Find where the given text appears and provide that cell's center as [x, y] coordinate. 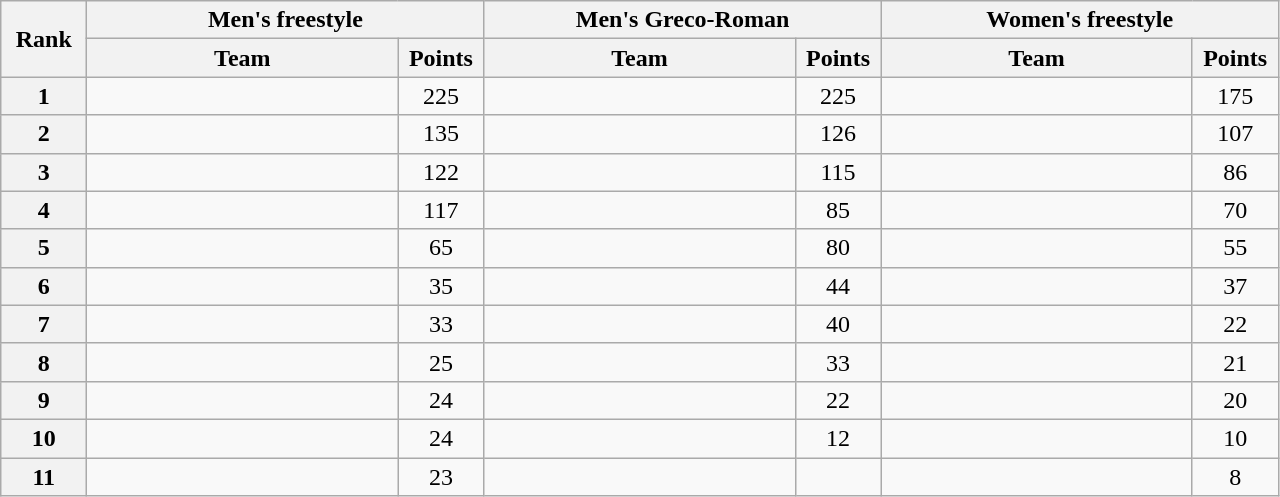
80 [838, 248]
55 [1235, 248]
70 [1235, 210]
135 [441, 134]
117 [441, 210]
3 [44, 172]
Men's freestyle [286, 20]
4 [44, 210]
86 [1235, 172]
35 [441, 286]
20 [1235, 400]
44 [838, 286]
1 [44, 96]
6 [44, 286]
37 [1235, 286]
115 [838, 172]
126 [838, 134]
12 [838, 438]
11 [44, 477]
Women's freestyle [1080, 20]
107 [1235, 134]
Men's Greco-Roman [682, 20]
9 [44, 400]
40 [838, 324]
7 [44, 324]
65 [441, 248]
21 [1235, 362]
25 [441, 362]
175 [1235, 96]
5 [44, 248]
Rank [44, 39]
23 [441, 477]
85 [838, 210]
122 [441, 172]
2 [44, 134]
